Capture the cell that displays the provided text and extract its (x, y) central coordinate. 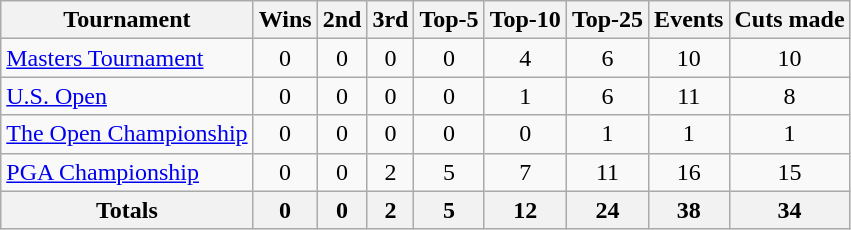
Events (689, 20)
Top-25 (607, 20)
Tournament (127, 20)
24 (607, 210)
Cuts made (790, 20)
8 (790, 96)
4 (525, 58)
Totals (127, 210)
16 (689, 172)
The Open Championship (127, 134)
Masters Tournament (127, 58)
38 (689, 210)
Top-10 (525, 20)
12 (525, 210)
7 (525, 172)
Top-5 (449, 20)
PGA Championship (127, 172)
2nd (342, 20)
U.S. Open (127, 96)
34 (790, 210)
Wins (285, 20)
3rd (390, 20)
15 (790, 172)
